Scan for the cell matching the given text and deliver its [X, Y] coordinate at center. 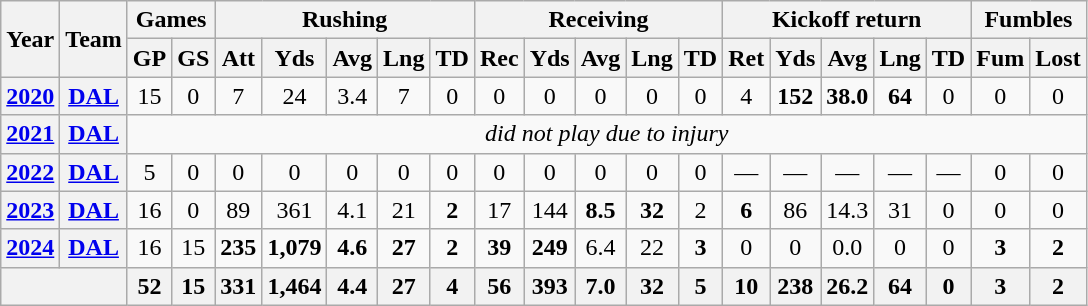
249 [550, 248]
89 [238, 210]
8.5 [600, 210]
152 [796, 96]
393 [550, 286]
Rushing [345, 20]
10 [746, 286]
14.3 [848, 210]
235 [238, 248]
4.4 [352, 286]
3.4 [352, 96]
Fumbles [1028, 20]
4.1 [352, 210]
24 [294, 96]
4.6 [352, 248]
2020 [30, 96]
did not play due to injury [606, 134]
2024 [30, 248]
Rec [499, 58]
86 [796, 210]
17 [499, 210]
Fum [1000, 58]
2022 [30, 172]
Kickoff return [847, 20]
39 [499, 248]
1,079 [294, 248]
26.2 [848, 286]
52 [149, 286]
GP [149, 58]
331 [238, 286]
2023 [30, 210]
22 [652, 248]
56 [499, 286]
1,464 [294, 286]
GS [194, 58]
Att [238, 58]
31 [900, 210]
0.0 [848, 248]
Games [170, 20]
144 [550, 210]
Team [94, 39]
38.0 [848, 96]
7.0 [600, 286]
Ret [746, 58]
Year [30, 39]
238 [796, 286]
21 [404, 210]
2021 [30, 134]
6 [746, 210]
361 [294, 210]
Lost [1058, 58]
Receiving [598, 20]
6.4 [600, 248]
